Return the (X, Y) coordinate for the center point of the cell that contains the specified text.  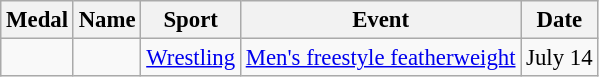
Medal (38, 20)
Men's freestyle featherweight (380, 58)
Wrestling (191, 58)
Sport (191, 20)
Event (380, 20)
Date (560, 20)
July 14 (560, 58)
Name (107, 20)
